Return the [x, y] coordinate for the center point of the cell that contains the specified text.  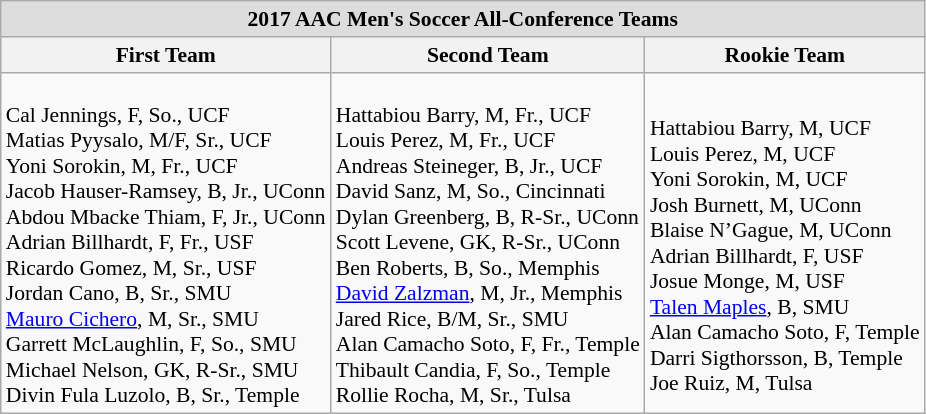
2017 AAC Men's Soccer All-Conference Teams [463, 19]
Rookie Team [785, 55]
First Team [166, 55]
Second Team [488, 55]
